Capture the cell that displays the provided text and extract its (x, y) central coordinate. 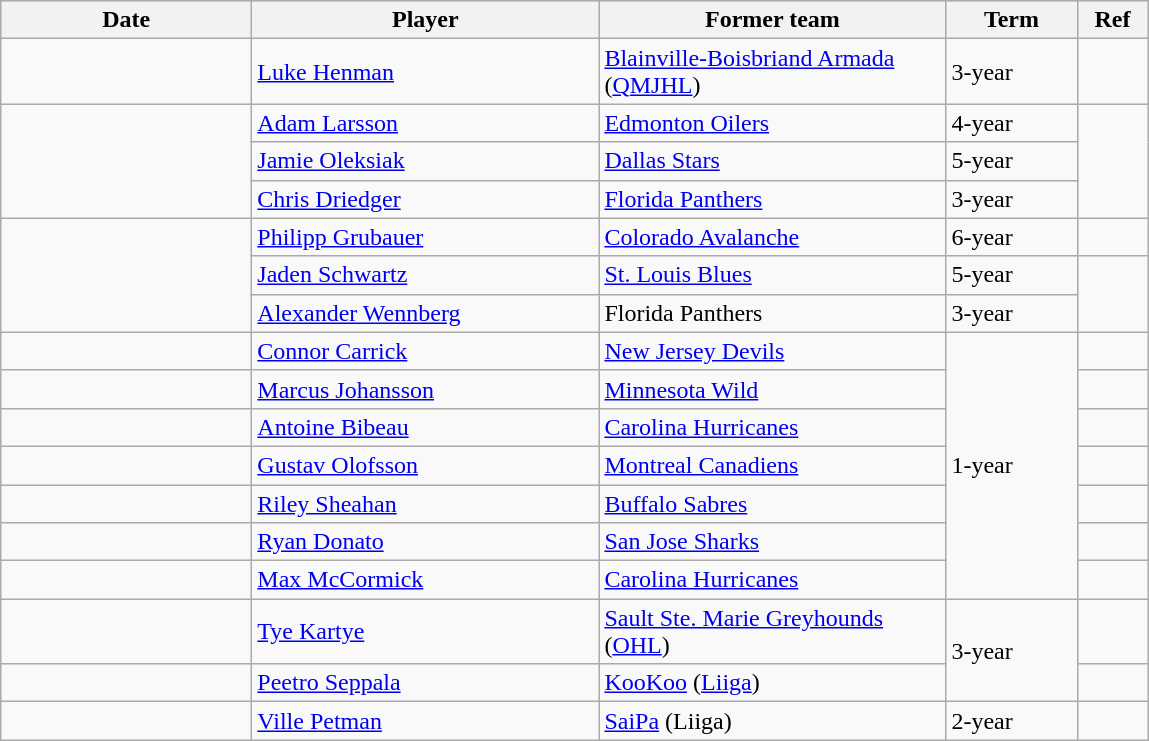
Ref (1112, 20)
St. Louis Blues (772, 275)
Buffalo Sabres (772, 503)
Peetro Seppala (426, 683)
6-year (1012, 237)
Alexander Wennberg (426, 313)
Antoine Bibeau (426, 427)
Date (126, 20)
Tye Kartye (426, 632)
Philipp Grubauer (426, 237)
Blainville-Boisbriand Armada (QMJHL) (772, 72)
4-year (1012, 123)
Marcus Johansson (426, 389)
Riley Sheahan (426, 503)
Edmonton Oilers (772, 123)
Connor Carrick (426, 351)
Chris Driedger (426, 199)
Gustav Olofsson (426, 465)
Former team (772, 20)
Dallas Stars (772, 161)
Jamie Oleksiak (426, 161)
Minnesota Wild (772, 389)
Adam Larsson (426, 123)
Colorado Avalanche (772, 237)
San Jose Sharks (772, 542)
SaiPa (Liiga) (772, 721)
New Jersey Devils (772, 351)
KooKoo (Liiga) (772, 683)
Player (426, 20)
Jaden Schwartz (426, 275)
Montreal Canadiens (772, 465)
Ryan Donato (426, 542)
Term (1012, 20)
Max McCormick (426, 580)
2-year (1012, 721)
Ville Petman (426, 721)
Sault Ste. Marie Greyhounds (OHL) (772, 632)
Luke Henman (426, 72)
1-year (1012, 465)
